Extract the [X, Y] coordinate from the center of the cell holding the provided text.  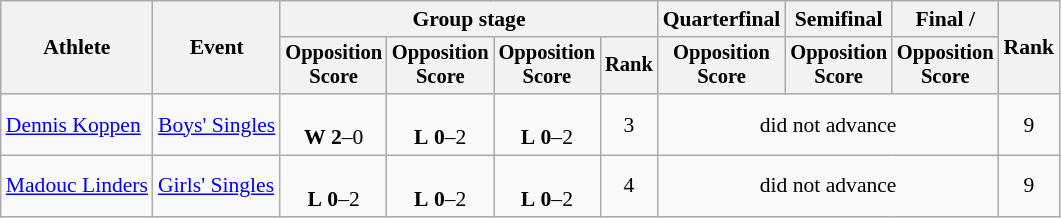
Group stage [468, 19]
Semifinal [838, 19]
Boys' Singles [216, 124]
W 2–0 [334, 124]
Girls' Singles [216, 186]
Dennis Koppen [77, 124]
Quarterfinal [722, 19]
Event [216, 48]
Final / [946, 19]
4 [629, 186]
Athlete [77, 48]
Madouc Linders [77, 186]
3 [629, 124]
